From the cell containing the given text, extract its center point as (x, y) coordinate. 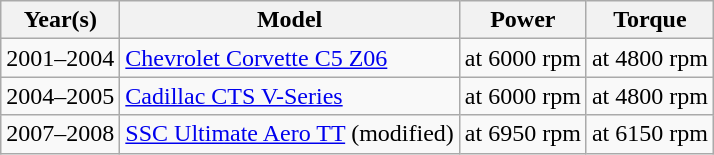
2001–2004 (60, 58)
Torque (650, 20)
at 6950 rpm (522, 134)
at 6150 rpm (650, 134)
Power (522, 20)
SSC Ultimate Aero TT (modified) (290, 134)
2007–2008 (60, 134)
Year(s) (60, 20)
Chevrolet Corvette C5 Z06 (290, 58)
Cadillac CTS V-Series (290, 96)
2004–2005 (60, 96)
Model (290, 20)
